Detect which cell encompasses the target text, then output its [x, y] center coordinate. 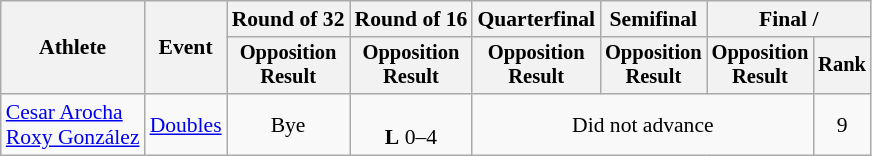
Bye [288, 124]
Final / [789, 19]
Rank [842, 66]
Cesar ArochaRoxy González [73, 124]
Did not advance [642, 124]
Round of 32 [288, 19]
Doubles [186, 124]
9 [842, 124]
Athlete [73, 48]
Semifinal [654, 19]
Event [186, 48]
L 0–4 [412, 124]
Round of 16 [412, 19]
Quarterfinal [536, 19]
